Locate the cell with the specified text and output its (X, Y) center coordinate. 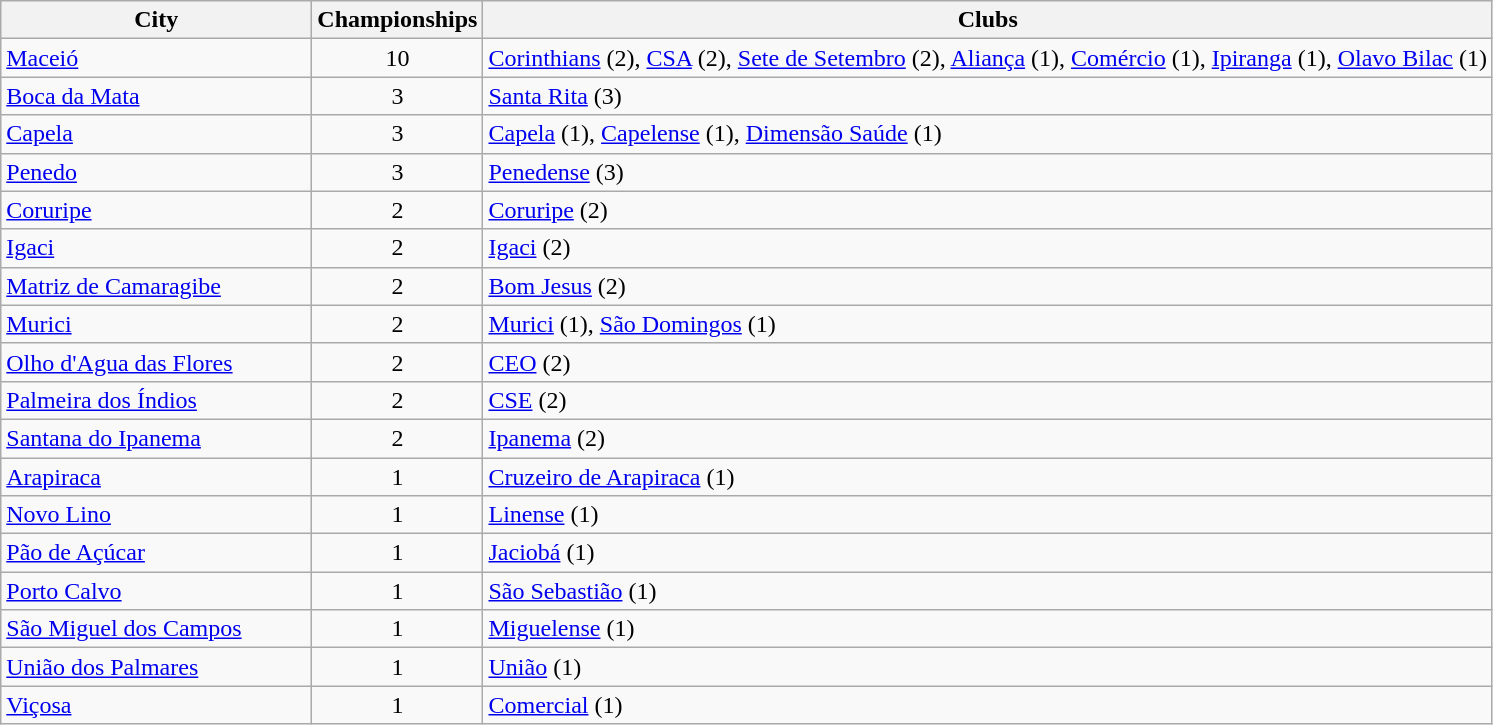
Coruripe (2) (988, 210)
CSE (2) (988, 400)
Palmeira dos Índios (156, 400)
10 (398, 58)
Comercial (1) (988, 705)
Murici (1), São Domingos (1) (988, 324)
Pão de Açúcar (156, 553)
Viçosa (156, 705)
Santana do Ipanema (156, 438)
Arapiraca (156, 477)
Maceió (156, 58)
Corinthians (2), CSA (2), Sete de Setembro (2), Aliança (1), Comércio (1), Ipiranga (1), Olavo Bilac (1) (988, 58)
União dos Palmares (156, 667)
Novo Lino (156, 515)
São Miguel dos Campos (156, 629)
Bom Jesus (2) (988, 286)
Penedo (156, 172)
Igaci (156, 248)
Coruripe (156, 210)
Jaciobá (1) (988, 553)
Miguelense (1) (988, 629)
Olho d'Agua das Flores (156, 362)
Capela (156, 134)
União (1) (988, 667)
Capela (1), Capelense (1), Dimensão Saúde (1) (988, 134)
Ipanema (2) (988, 438)
Penedense (3) (988, 172)
Murici (156, 324)
Championships (398, 20)
CEO (2) (988, 362)
Boca da Mata (156, 96)
Porto Calvo (156, 591)
Matriz de Camaragibe (156, 286)
Cruzeiro de Arapiraca (1) (988, 477)
Linense (1) (988, 515)
City (156, 20)
Santa Rita (3) (988, 96)
Igaci (2) (988, 248)
Clubs (988, 20)
São Sebastião (1) (988, 591)
